Find where the given text appears and provide that cell's center as [X, Y] coordinate. 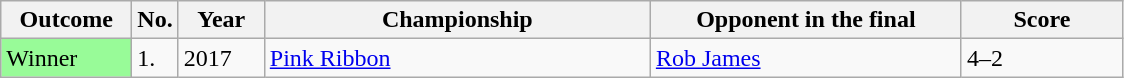
4–2 [1042, 58]
Outcome [66, 20]
2017 [221, 58]
Opponent in the final [806, 20]
Year [221, 20]
1. [155, 58]
Pink Ribbon [457, 58]
Championship [457, 20]
Winner [66, 58]
No. [155, 20]
Score [1042, 20]
Rob James [806, 58]
